Locate the cell with the specified text and output its [X, Y] center coordinate. 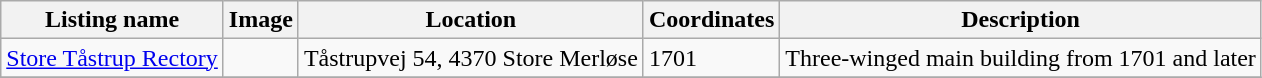
Listing name [112, 20]
1701 [711, 58]
Image [260, 20]
Three-winged main building from 1701 and later [1021, 58]
Description [1021, 20]
Store Tåstrup Rectory [112, 58]
Tåstrupvej 54, 4370 Store Merløse [470, 58]
Location [470, 20]
Coordinates [711, 20]
